Detect which cell encompasses the target text, then output its [x, y] center coordinate. 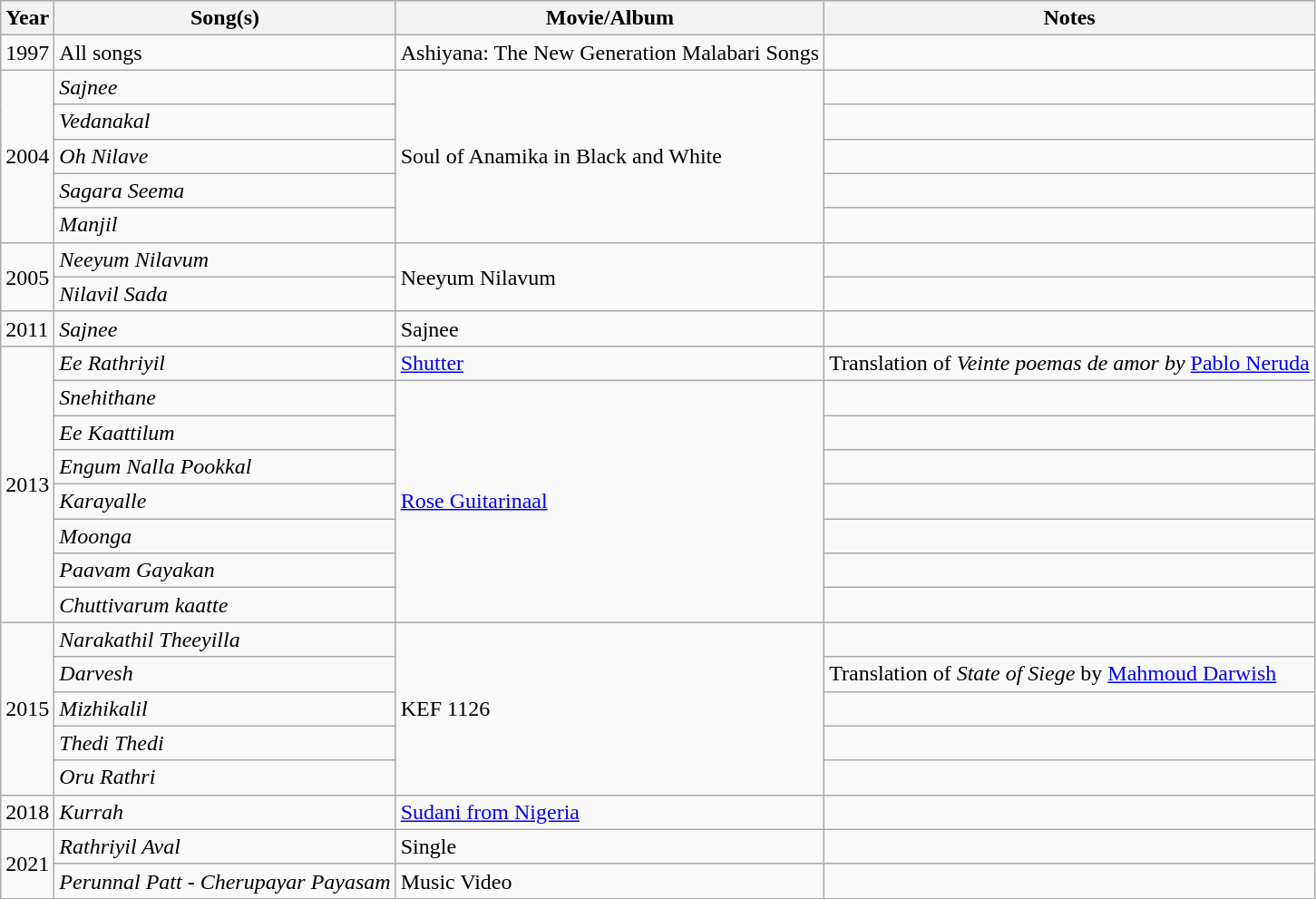
2015 [27, 708]
Manjil [225, 225]
Rathriyil Aval [225, 846]
2018 [27, 812]
Music Video [609, 881]
Notes [1070, 18]
Karayalle [225, 502]
Moonga [225, 536]
Engum Nalla Pookkal [225, 467]
Sagara Seema [225, 191]
Oh Nilave [225, 156]
Translation of Veinte poemas de amor by Pablo Neruda [1070, 363]
Oru Rathri [225, 777]
Sudani from Nigeria [609, 812]
Ee Kaattilum [225, 433]
2004 [27, 156]
2005 [27, 277]
Rose Guitarinaal [609, 501]
Ashiyana: The New Generation Malabari Songs [609, 53]
Narakathil Theeyilla [225, 640]
Shutter [609, 363]
Soul of Anamika in Black and White [609, 156]
Vedanakal [225, 122]
Mizhikalil [225, 708]
Movie/Album [609, 18]
All songs [225, 53]
Darvesh [225, 674]
KEF 1126 [609, 708]
Paavam Gayakan [225, 571]
Chuttivarum kaatte [225, 605]
Ee Rathriyil [225, 363]
2021 [27, 864]
2013 [27, 484]
Perunnal Patt - Cherupayar Payasam [225, 881]
Song(s) [225, 18]
Snehithane [225, 397]
1997 [27, 53]
Kurrah [225, 812]
Translation of State of Siege by Mahmoud Darwish [1070, 674]
Thedi Thedi [225, 743]
Year [27, 18]
Nilavil Sada [225, 294]
2011 [27, 328]
Single [609, 846]
